Extract the (X, Y) coordinate from the center of the cell holding the provided text.  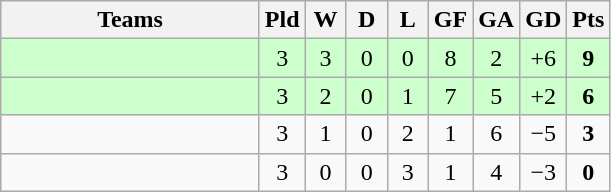
9 (588, 58)
4 (496, 172)
L (408, 20)
−5 (544, 134)
D (366, 20)
−3 (544, 172)
5 (496, 96)
+6 (544, 58)
Pts (588, 20)
GF (450, 20)
8 (450, 58)
7 (450, 96)
Pld (282, 20)
+2 (544, 96)
Teams (130, 20)
W (326, 20)
GD (544, 20)
GA (496, 20)
